Detect which cell encompasses the target text, then output its (x, y) center coordinate. 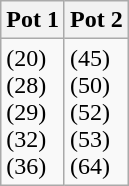
(45) (50) (52) (53) (64) (96, 112)
Pot 2 (96, 20)
(20) (28) (29) (32) (36) (33, 112)
Pot 1 (33, 20)
